Provide the (X, Y) coordinate of the cell's center where the given text is located.  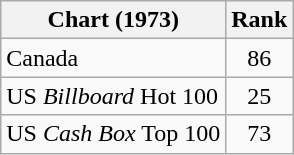
86 (260, 58)
25 (260, 96)
Rank (260, 20)
Canada (114, 58)
Chart (1973) (114, 20)
73 (260, 134)
US Cash Box Top 100 (114, 134)
US Billboard Hot 100 (114, 96)
